Return [x, y] of the center of cell containing provided text 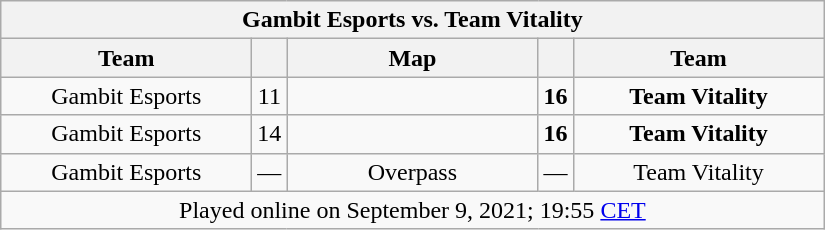
Gambit Esports vs. Team Vitality [412, 20]
Overpass [412, 172]
Played online on September 9, 2021; 19:55 CET [412, 210]
11 [270, 96]
Map [412, 58]
14 [270, 134]
